Return the [x, y] coordinate for the center point of the cell that contains the specified text.  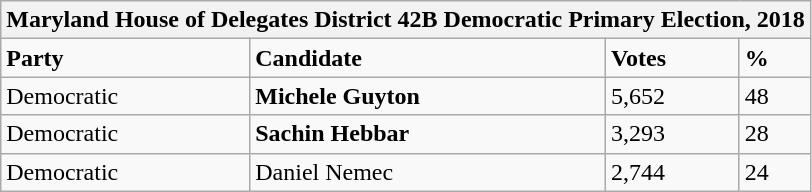
3,293 [672, 134]
28 [774, 134]
48 [774, 96]
5,652 [672, 96]
Votes [672, 58]
2,744 [672, 172]
% [774, 58]
Candidate [428, 58]
Michele Guyton [428, 96]
24 [774, 172]
Maryland House of Delegates District 42B Democratic Primary Election, 2018 [406, 20]
Party [126, 58]
Daniel Nemec [428, 172]
Sachin Hebbar [428, 134]
